Capture the cell that displays the provided text and extract its [x, y] central coordinate. 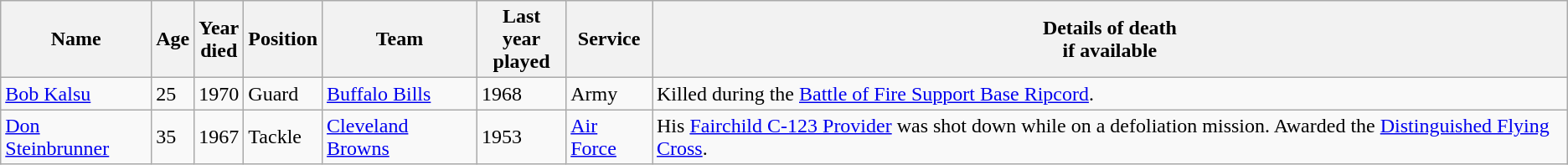
25 [173, 94]
Team [400, 39]
Yeardied [219, 39]
Last yearplayed [521, 39]
Age [173, 39]
Service [610, 39]
1968 [521, 94]
Guard [283, 94]
35 [173, 137]
Buffalo Bills [400, 94]
Details of deathif available [1109, 39]
Don Steinbrunner [76, 137]
1967 [219, 137]
Tackle [283, 137]
Bob Kalsu [76, 94]
Air Force [610, 137]
1970 [219, 94]
Name [76, 39]
Cleveland Browns [400, 137]
1953 [521, 137]
His Fairchild C-123 Provider was shot down while on a defoliation mission. Awarded the Distinguished Flying Cross. [1109, 137]
Army [610, 94]
Killed during the Battle of Fire Support Base Ripcord. [1109, 94]
Position [283, 39]
